Scan for the cell matching the given text and deliver its (x, y) coordinate at center. 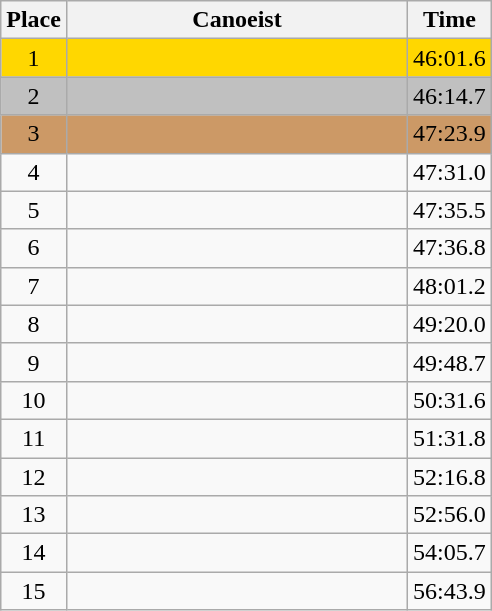
9 (34, 362)
Place (34, 20)
3 (34, 134)
49:48.7 (450, 362)
2 (34, 96)
56:43.9 (450, 591)
7 (34, 286)
51:31.8 (450, 438)
47:35.5 (450, 210)
47:36.8 (450, 248)
46:01.6 (450, 58)
4 (34, 172)
15 (34, 591)
47:23.9 (450, 134)
6 (34, 248)
8 (34, 324)
46:14.7 (450, 96)
12 (34, 477)
Time (450, 20)
13 (34, 515)
52:16.8 (450, 477)
54:05.7 (450, 553)
50:31.6 (450, 400)
Canoeist (236, 20)
5 (34, 210)
1 (34, 58)
14 (34, 553)
52:56.0 (450, 515)
10 (34, 400)
49:20.0 (450, 324)
47:31.0 (450, 172)
11 (34, 438)
48:01.2 (450, 286)
